Capture the cell that displays the provided text and extract its (x, y) central coordinate. 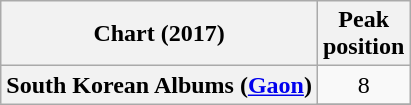
8 (363, 85)
South Korean Albums (Gaon) (160, 85)
Peakposition (363, 34)
Chart (2017) (160, 34)
